Provide the [X, Y] coordinate of the cell's center where the given text is located.  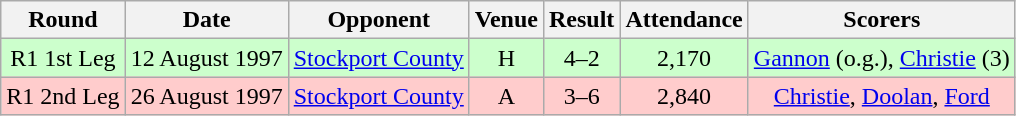
2,840 [684, 96]
Attendance [684, 20]
Result [581, 20]
12 August 1997 [206, 58]
Round [63, 20]
R1 1st Leg [63, 58]
4–2 [581, 58]
Gannon (o.g.), Christie (3) [882, 58]
3–6 [581, 96]
Venue [506, 20]
Scorers [882, 20]
H [506, 58]
Opponent [378, 20]
Christie, Doolan, Ford [882, 96]
2,170 [684, 58]
Date [206, 20]
A [506, 96]
26 August 1997 [206, 96]
R1 2nd Leg [63, 96]
